Return the (x, y) coordinate for the center point of the cell that contains the specified text.  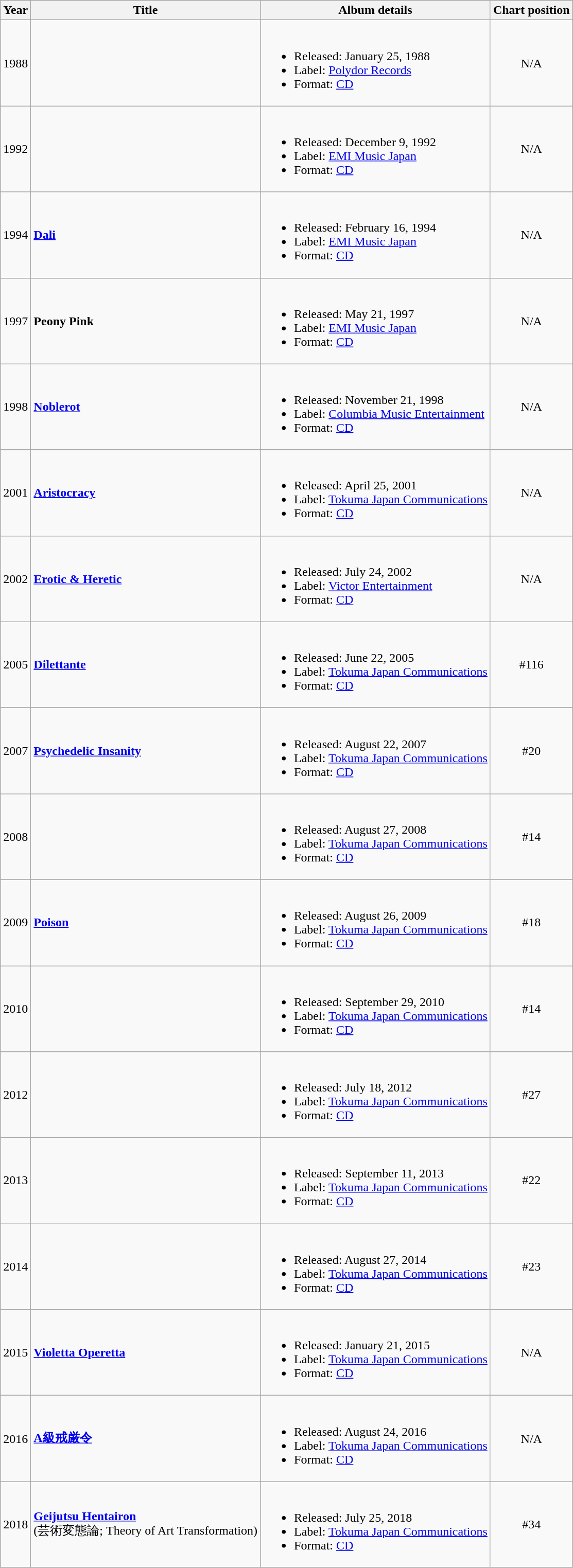
1998 (15, 407)
2016 (15, 1439)
A級戒厳令 (146, 1439)
2012 (15, 1095)
Dilettante (146, 665)
Released: January 25, 1988Label: Polydor RecordsFormat: CD (376, 63)
#18 (531, 922)
Released: August 26, 2009Label: Tokuma Japan CommunicationsFormat: CD (376, 922)
Released: July 18, 2012Label: Tokuma Japan CommunicationsFormat: CD (376, 1095)
Noblerot (146, 407)
Released: August 27, 2008Label: Tokuma Japan CommunicationsFormat: CD (376, 837)
Released: May 21, 1997Label: EMI Music JapanFormat: CD (376, 321)
Released: February 16, 1994Label: EMI Music JapanFormat: CD (376, 235)
Poison (146, 922)
2008 (15, 837)
1992 (15, 149)
Peony Pink (146, 321)
1994 (15, 235)
Erotic & Heretic (146, 578)
Released: July 25, 2018Label: Tokuma Japan CommunicationsFormat: CD (376, 1524)
2013 (15, 1181)
Released: July 24, 2002Label: Victor EntertainmentFormat: CD (376, 578)
Geijutsu Hentairon(芸術変態論; Theory of Art Transformation) (146, 1524)
#34 (531, 1524)
Released: December 9, 1992Label: EMI Music JapanFormat: CD (376, 149)
2001 (15, 493)
2010 (15, 1009)
2009 (15, 922)
#116 (531, 665)
Released: January 21, 2015Label: Tokuma Japan CommunicationsFormat: CD (376, 1352)
Released: August 27, 2014Label: Tokuma Japan CommunicationsFormat: CD (376, 1267)
2002 (15, 578)
#20 (531, 750)
2014 (15, 1267)
2015 (15, 1352)
#23 (531, 1267)
Released: November 21, 1998Label: Columbia Music EntertainmentFormat: CD (376, 407)
Released: June 22, 2005Label: Tokuma Japan CommunicationsFormat: CD (376, 665)
2018 (15, 1524)
#22 (531, 1181)
Released: September 11, 2013Label: Tokuma Japan CommunicationsFormat: CD (376, 1181)
Dali (146, 235)
Title (146, 10)
Aristocracy (146, 493)
Released: August 24, 2016Label: Tokuma Japan CommunicationsFormat: CD (376, 1439)
Album details (376, 10)
Released: August 22, 2007Label: Tokuma Japan CommunicationsFormat: CD (376, 750)
2005 (15, 665)
#27 (531, 1095)
Violetta Operetta (146, 1352)
Released: September 29, 2010Label: Tokuma Japan CommunicationsFormat: CD (376, 1009)
1997 (15, 321)
2007 (15, 750)
Year (15, 10)
1988 (15, 63)
Psychedelic Insanity (146, 750)
Chart position (531, 10)
Released: April 25, 2001Label: Tokuma Japan CommunicationsFormat: CD (376, 493)
